Scan for the cell matching the given text and deliver its [X, Y] coordinate at center. 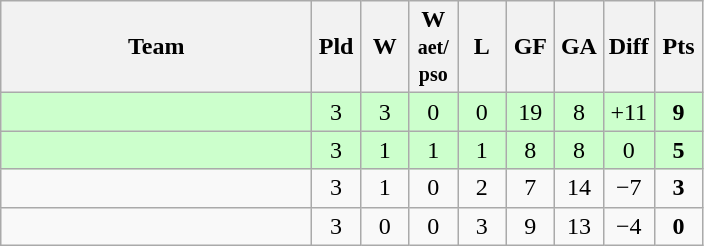
Pld [336, 47]
Pts [678, 47]
2 [482, 188]
−4 [628, 226]
Team [156, 47]
W [384, 47]
14 [580, 188]
GA [580, 47]
19 [530, 112]
GF [530, 47]
Waet/pso [434, 47]
7 [530, 188]
13 [580, 226]
+11 [628, 112]
L [482, 47]
−7 [628, 188]
Diff [628, 47]
5 [678, 150]
